From the cell containing the given text, extract its center point as [x, y] coordinate. 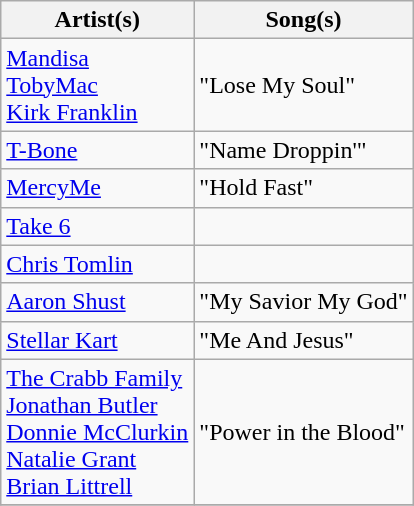
Artist(s) [98, 20]
"My Savior My God" [304, 302]
Chris Tomlin [98, 264]
MandisaTobyMacKirk Franklin [98, 85]
"Lose My Soul" [304, 85]
"Me And Jesus" [304, 340]
Song(s) [304, 20]
"Power in the Blood" [304, 432]
Aaron Shust [98, 302]
Stellar Kart [98, 340]
The Crabb FamilyJonathan ButlerDonnie McClurkinNatalie GrantBrian Littrell [98, 432]
"Hold Fast" [304, 188]
"Name Droppin'" [304, 150]
T-Bone [98, 150]
MercyMe [98, 188]
Take 6 [98, 226]
